Locate the cell with the specified text and output its (x, y) center coordinate. 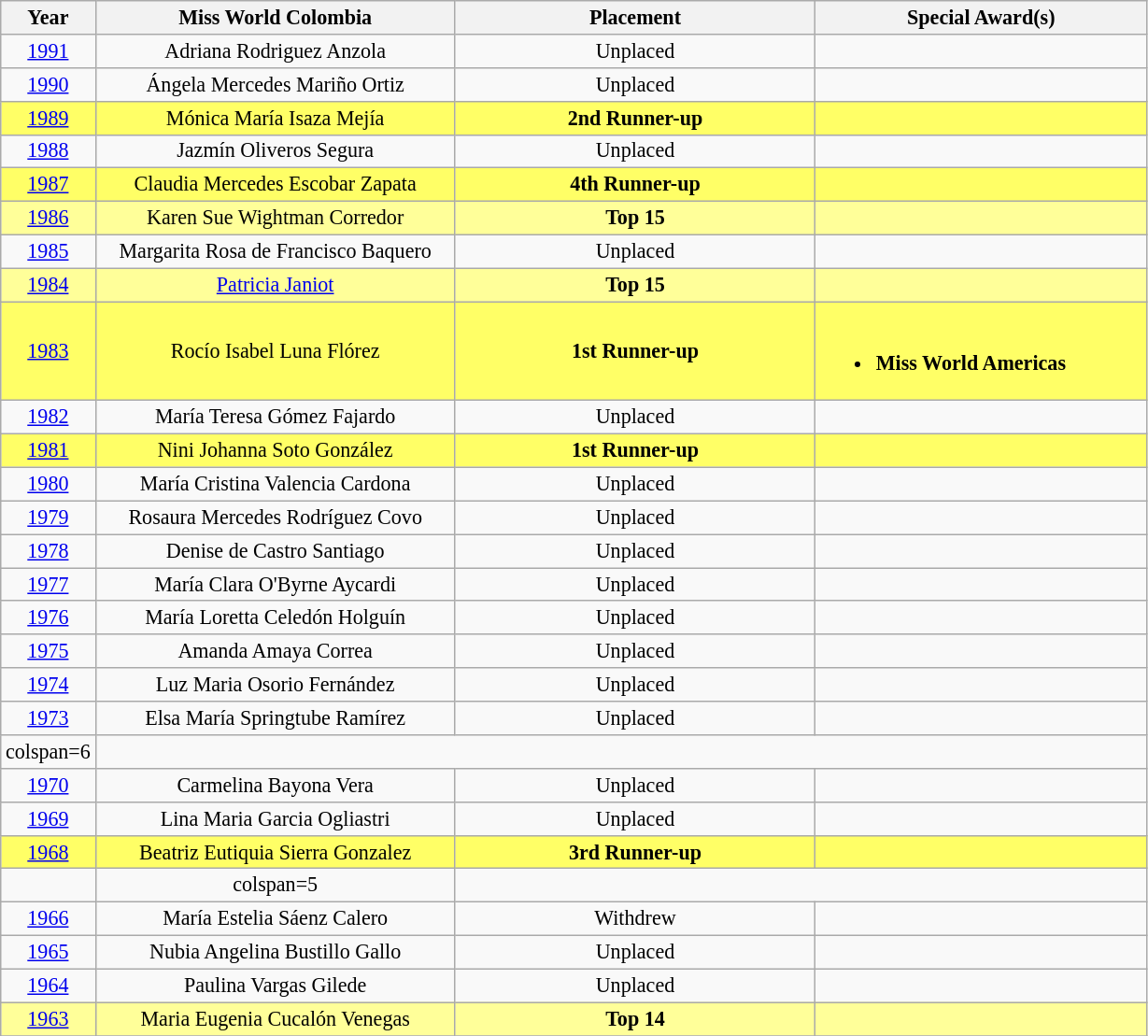
1982 (49, 417)
Margarita Rosa de Francisco Baquero (275, 251)
Miss World Colombia (275, 17)
Paulina Vargas Gilede (275, 986)
1970 (49, 785)
1973 (49, 718)
Claudia Mercedes Escobar Zapata (275, 185)
1974 (49, 685)
1964 (49, 986)
María Estelia Sáenz Calero (275, 918)
Placement (635, 17)
1969 (49, 818)
1987 (49, 185)
Rosaura Mercedes Rodríguez Covo (275, 518)
Patricia Janiot (275, 285)
Miss World Americas (981, 351)
Amanda Amaya Correa (275, 651)
1984 (49, 285)
4th Runner-up (635, 185)
2nd Runner-up (635, 118)
María Clara O'Byrne Aycardi (275, 584)
Denise de Castro Santiago (275, 551)
Carmelina Bayona Vera (275, 785)
Lina Maria Garcia Ogliastri (275, 818)
Nubia Angelina Bustillo Gallo (275, 952)
colspan=5 (275, 886)
María Teresa Gómez Fajardo (275, 417)
Karen Sue Wightman Corredor (275, 218)
1981 (49, 450)
1963 (49, 1019)
1989 (49, 118)
1966 (49, 918)
Jazmín Oliveros Segura (275, 151)
Nini Johanna Soto González (275, 450)
1968 (49, 852)
Withdrew (635, 918)
María Loretta Celedón Holguín (275, 617)
Year (49, 17)
María Cristina Valencia Cardona (275, 484)
3rd Runner-up (635, 852)
Special Award(s) (981, 17)
Top 14 (635, 1019)
1965 (49, 952)
1977 (49, 584)
Beatriz Eutiquia Sierra Gonzalez (275, 852)
Ángela Mercedes Mariño Ortiz (275, 84)
1991 (49, 50)
1986 (49, 218)
Adriana Rodriguez Anzola (275, 50)
1979 (49, 518)
colspan=6 (49, 751)
Mónica María Isaza Mejía (275, 118)
1985 (49, 251)
Maria Eugenia Cucalón Venegas (275, 1019)
1990 (49, 84)
1978 (49, 551)
1983 (49, 351)
Elsa María Springtube Ramírez (275, 718)
Rocío Isabel Luna Flórez (275, 351)
1980 (49, 484)
1988 (49, 151)
1975 (49, 651)
Luz Maria Osorio Fernández (275, 685)
1976 (49, 617)
